Return [x, y] of the center of cell containing provided text 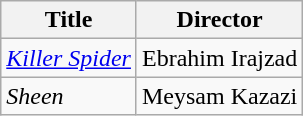
Title [69, 20]
Killer Spider [69, 58]
Sheen [69, 96]
Meysam Kazazi [219, 96]
Ebrahim Irajzad [219, 58]
Director [219, 20]
